From the cell containing the given text, extract its center point as [x, y] coordinate. 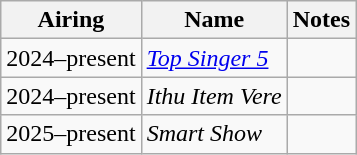
Name [214, 20]
2025–present [71, 134]
Top Singer 5 [214, 58]
Ithu Item Vere [214, 96]
Notes [321, 20]
Airing [71, 20]
Smart Show [214, 134]
